For the text-containing cell, return its midpoint in [x, y] coordinate format. 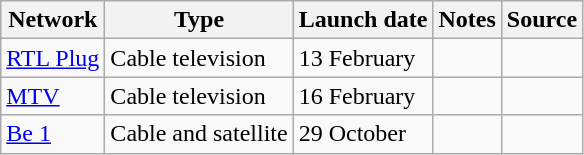
13 February [363, 58]
Cable and satellite [199, 134]
Be 1 [53, 134]
Network [53, 20]
16 February [363, 96]
Notes [467, 20]
Source [542, 20]
Launch date [363, 20]
Type [199, 20]
29 October [363, 134]
MTV [53, 96]
RTL Plug [53, 58]
